Scan for the cell matching the given text and deliver its (X, Y) coordinate at center. 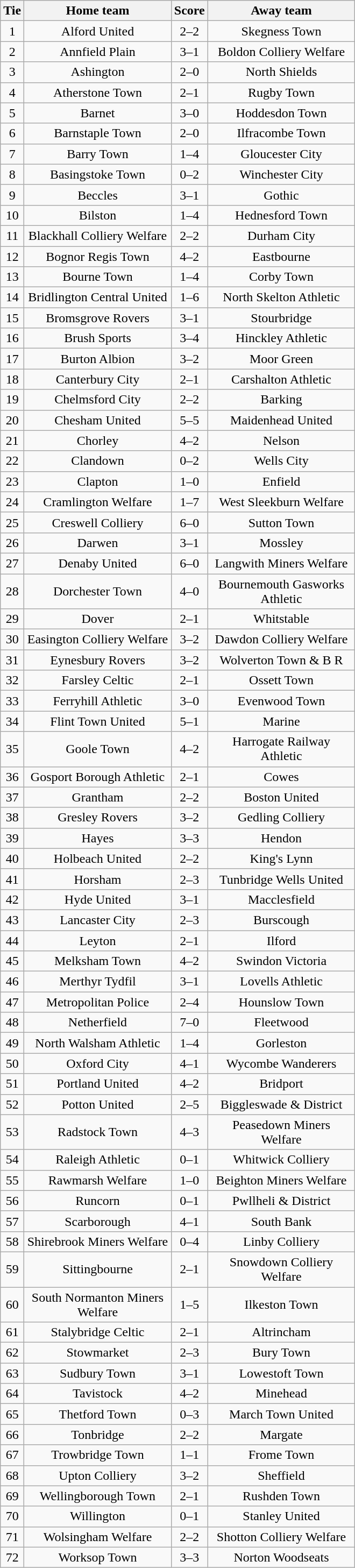
Harrogate Railway Athletic (281, 749)
Barry Town (98, 154)
Evenwood Town (281, 701)
51 (12, 1084)
Barnstaple Town (98, 133)
Boldon Colliery Welfare (281, 52)
37 (12, 797)
Bourne Town (98, 277)
70 (12, 1516)
Wellingborough Town (98, 1496)
Easington Colliery Welfare (98, 640)
Maidenhead United (281, 420)
52 (12, 1104)
11 (12, 236)
Hounslow Town (281, 1002)
Goole Town (98, 749)
Sittingbourne (98, 1269)
Bury Town (281, 1353)
4–0 (189, 591)
Blackhall Colliery Welfare (98, 236)
Peasedown Miners Welfare (281, 1132)
1–6 (189, 297)
15 (12, 318)
1–5 (189, 1304)
Willington (98, 1516)
Flint Town United (98, 721)
0–4 (189, 1241)
45 (12, 961)
Potton United (98, 1104)
Sutton Town (281, 522)
39 (12, 838)
41 (12, 879)
Trowbridge Town (98, 1455)
Farsley Celtic (98, 680)
Fleetwood (281, 1023)
19 (12, 400)
18 (12, 379)
Hoddesdon Town (281, 113)
Chorley (98, 441)
Pwllheli & District (281, 1201)
Rushden Town (281, 1496)
47 (12, 1002)
Lowestoft Town (281, 1373)
Shotton Colliery Welfare (281, 1537)
Thetford Town (98, 1414)
North Shields (281, 72)
Runcorn (98, 1201)
Gosport Borough Athletic (98, 777)
Upton Colliery (98, 1475)
71 (12, 1537)
34 (12, 721)
Holbeach United (98, 859)
0–3 (189, 1414)
65 (12, 1414)
Raleigh Athletic (98, 1160)
Snowdown Colliery Welfare (281, 1269)
36 (12, 777)
43 (12, 920)
Bridport (281, 1084)
46 (12, 982)
Denaby United (98, 563)
4 (12, 93)
23 (12, 481)
Whitstable (281, 619)
49 (12, 1043)
Boston United (281, 797)
Oxford City (98, 1063)
2–5 (189, 1104)
4–3 (189, 1132)
Ilfracombe Town (281, 133)
Burscough (281, 920)
5 (12, 113)
Durham City (281, 236)
Bromsgrove Rovers (98, 318)
Radstock Town (98, 1132)
5–1 (189, 721)
Horsham (98, 879)
Netherfield (98, 1023)
Leyton (98, 941)
Bilston (98, 215)
Stourbridge (281, 318)
North Skelton Athletic (281, 297)
2–4 (189, 1002)
North Walsham Athletic (98, 1043)
Melksham Town (98, 961)
Swindon Victoria (281, 961)
South Normanton Miners Welfare (98, 1304)
Metropolitan Police (98, 1002)
Tie (12, 11)
56 (12, 1201)
Norton Woodseats (281, 1557)
Grantham (98, 797)
Gothic (281, 195)
Eastbourne (281, 257)
63 (12, 1373)
Sudbury Town (98, 1373)
Eynesbury Rovers (98, 660)
Hyde United (98, 899)
Sheffield (281, 1475)
Away team (281, 11)
Clandown (98, 461)
Bournemouth Gasworks Athletic (281, 591)
Basingstoke Town (98, 174)
40 (12, 859)
69 (12, 1496)
42 (12, 899)
Creswell Colliery (98, 522)
Wolverton Town & B R (281, 660)
10 (12, 215)
Bognor Regis Town (98, 257)
9 (12, 195)
Gedling Colliery (281, 818)
27 (12, 563)
Tonbridge (98, 1435)
3 (12, 72)
Rawmarsh Welfare (98, 1180)
Barnet (98, 113)
Biggleswade & District (281, 1104)
22 (12, 461)
Canterbury City (98, 379)
21 (12, 441)
62 (12, 1353)
6 (12, 133)
25 (12, 522)
Ilkeston Town (281, 1304)
55 (12, 1180)
1–1 (189, 1455)
Ashington (98, 72)
Hendon (281, 838)
7 (12, 154)
3–4 (189, 338)
Hednesford Town (281, 215)
1–7 (189, 502)
24 (12, 502)
Alford United (98, 31)
31 (12, 660)
Clapton (98, 481)
Moor Green (281, 359)
Atherstone Town (98, 93)
Winchester City (281, 174)
20 (12, 420)
5–5 (189, 420)
Enfield (281, 481)
68 (12, 1475)
Brush Sports (98, 338)
58 (12, 1241)
West Sleekburn Welfare (281, 502)
35 (12, 749)
66 (12, 1435)
12 (12, 257)
14 (12, 297)
Score (189, 11)
Darwen (98, 543)
Gloucester City (281, 154)
Beighton Miners Welfare (281, 1180)
Portland United (98, 1084)
Corby Town (281, 277)
Margate (281, 1435)
44 (12, 941)
Dover (98, 619)
Altrincham (281, 1332)
Ossett Town (281, 680)
72 (12, 1557)
Lancaster City (98, 920)
8 (12, 174)
Stalybridge Celtic (98, 1332)
33 (12, 701)
Frome Town (281, 1455)
Hinckley Athletic (281, 338)
50 (12, 1063)
16 (12, 338)
Wolsingham Welfare (98, 1537)
7–0 (189, 1023)
Skegness Town (281, 31)
Macclesfield (281, 899)
48 (12, 1023)
Langwith Miners Welfare (281, 563)
March Town United (281, 1414)
57 (12, 1221)
Annfield Plain (98, 52)
17 (12, 359)
King's Lynn (281, 859)
60 (12, 1304)
28 (12, 591)
30 (12, 640)
32 (12, 680)
Chelmsford City (98, 400)
Tavistock (98, 1394)
Lovells Athletic (281, 982)
Beccles (98, 195)
Gresley Rovers (98, 818)
Ilford (281, 941)
Cramlington Welfare (98, 502)
Chesham United (98, 420)
2 (12, 52)
Marine (281, 721)
Worksop Town (98, 1557)
Stanley United (281, 1516)
Barking (281, 400)
38 (12, 818)
26 (12, 543)
Nelson (281, 441)
Dawdon Colliery Welfare (281, 640)
Bridlington Central United (98, 297)
Dorchester Town (98, 591)
Tunbridge Wells United (281, 879)
Hayes (98, 838)
Scarborough (98, 1221)
Whitwick Colliery (281, 1160)
Mossley (281, 543)
Rugby Town (281, 93)
Shirebrook Miners Welfare (98, 1241)
Ferryhill Athletic (98, 701)
Gorleston (281, 1043)
67 (12, 1455)
Linby Colliery (281, 1241)
Stowmarket (98, 1353)
29 (12, 619)
53 (12, 1132)
Carshalton Athletic (281, 379)
54 (12, 1160)
Home team (98, 11)
Cowes (281, 777)
Wells City (281, 461)
59 (12, 1269)
64 (12, 1394)
13 (12, 277)
61 (12, 1332)
Minehead (281, 1394)
Wycombe Wanderers (281, 1063)
Merthyr Tydfil (98, 982)
1 (12, 31)
Burton Albion (98, 359)
South Bank (281, 1221)
